Return (X, Y) of the center of cell containing provided text 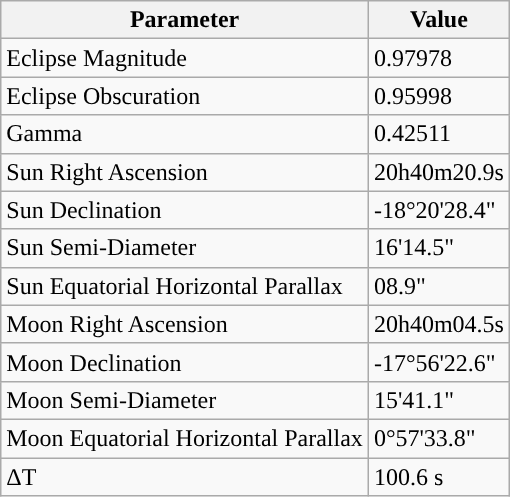
08.9" (438, 286)
ΔT (185, 477)
0.97978 (438, 58)
-18°20'28.4" (438, 210)
Moon Right Ascension (185, 324)
Eclipse Magnitude (185, 58)
Moon Semi-Diameter (185, 400)
15'41.1" (438, 400)
0°57'33.8" (438, 438)
16'14.5" (438, 248)
100.6 s (438, 477)
Value (438, 20)
Parameter (185, 20)
0.95998 (438, 96)
0.42511 (438, 134)
Moon Declination (185, 362)
Gamma (185, 134)
Sun Right Ascension (185, 172)
Sun Declination (185, 210)
Sun Equatorial Horizontal Parallax (185, 286)
Eclipse Obscuration (185, 96)
-17°56'22.6" (438, 362)
20h40m04.5s (438, 324)
20h40m20.9s (438, 172)
Moon Equatorial Horizontal Parallax (185, 438)
Sun Semi-Diameter (185, 248)
